Output the (X, Y) coordinate of the center of the cell containing the given text.  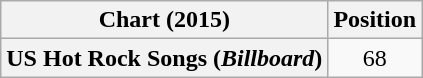
68 (375, 58)
US Hot Rock Songs (Billboard) (164, 58)
Chart (2015) (164, 20)
Position (375, 20)
